Provide the [X, Y] coordinate of the cell's center where the given text is located.  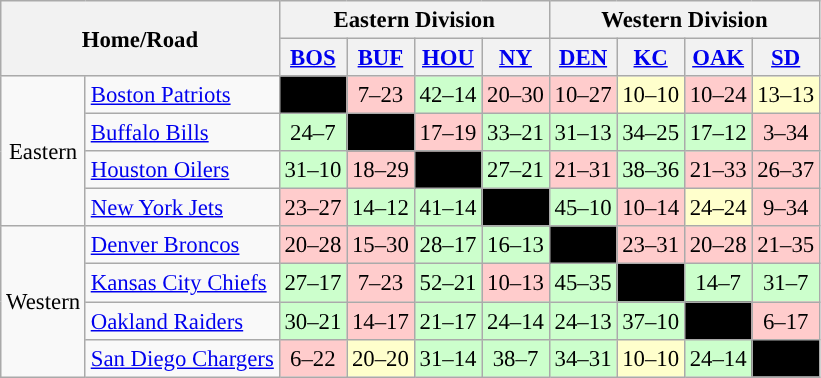
24–13 [583, 321]
10–27 [583, 95]
37–10 [651, 321]
OAK [718, 58]
15–30 [381, 245]
10–24 [718, 95]
23–31 [651, 245]
Eastern Division [414, 20]
14–17 [381, 321]
Oakland Raiders [182, 321]
10–13 [516, 283]
38–7 [516, 358]
30–21 [313, 321]
24–24 [718, 208]
31–7 [786, 283]
21–33 [718, 170]
17–12 [718, 133]
20–30 [516, 95]
33–21 [516, 133]
31–10 [313, 170]
24–7 [313, 133]
14–12 [381, 208]
28–17 [448, 245]
18–29 [381, 170]
Eastern [44, 151]
KC [651, 58]
HOU [448, 58]
Boston Patriots [182, 95]
21–17 [448, 321]
45–35 [583, 283]
Denver Broncos [182, 245]
6–17 [786, 321]
26–37 [786, 170]
13–13 [786, 95]
DEN [583, 58]
52–21 [448, 283]
Buffalo Bills [182, 133]
9–34 [786, 208]
20–20 [381, 358]
SD [786, 58]
41–14 [448, 208]
45–10 [583, 208]
New York Jets [182, 208]
San Diego Chargers [182, 358]
Western [44, 301]
23–27 [313, 208]
BUF [381, 58]
14–7 [718, 283]
42–14 [448, 95]
NY [516, 58]
Houston Oilers [182, 170]
38–36 [651, 170]
34–25 [651, 133]
31–13 [583, 133]
27–17 [313, 283]
Kansas City Chiefs [182, 283]
BOS [313, 58]
16–13 [516, 245]
17–19 [448, 133]
Western Division [684, 20]
34–31 [583, 358]
Home/Road [140, 38]
21–31 [583, 170]
31–14 [448, 358]
21–35 [786, 245]
27–21 [516, 170]
10–14 [651, 208]
6–22 [313, 358]
3–34 [786, 133]
